Return (x, y) of the center of cell containing provided text 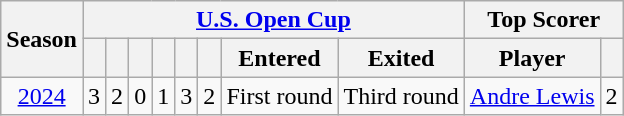
Player (532, 58)
Top Scorer (544, 20)
1 (164, 96)
Exited (401, 58)
0 (140, 96)
Third round (401, 96)
Andre Lewis (532, 96)
Entered (280, 58)
Season (42, 39)
2024 (42, 96)
U.S. Open Cup (273, 20)
First round (280, 96)
